Capture the cell that displays the provided text and extract its [X, Y] central coordinate. 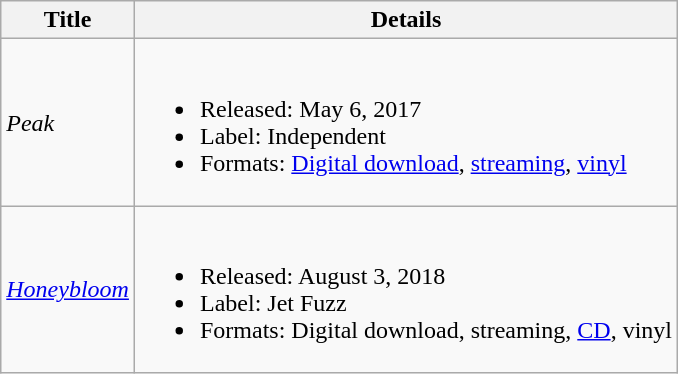
Released: August 3, 2018Label: Jet FuzzFormats: Digital download, streaming, CD, vinyl [406, 290]
Title [68, 20]
Honeybloom [68, 290]
Peak [68, 122]
Details [406, 20]
Released: May 6, 2017Label: IndependentFormats: Digital download, streaming, vinyl [406, 122]
